For the text-containing cell, return its midpoint in (x, y) coordinate format. 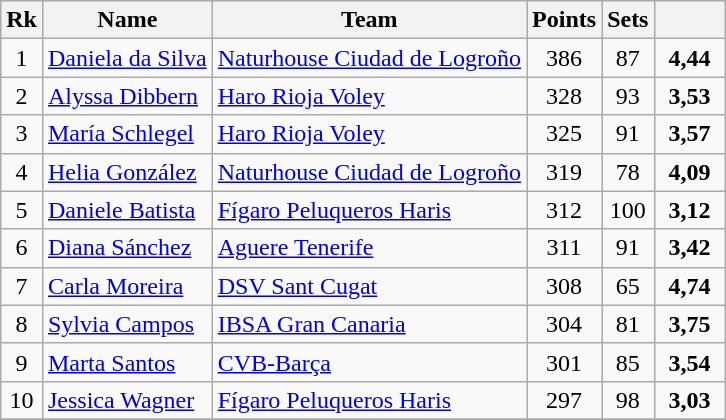
2 (22, 96)
Marta Santos (127, 362)
8 (22, 324)
386 (564, 58)
3,42 (690, 248)
Daniele Batista (127, 210)
328 (564, 96)
IBSA Gran Canaria (369, 324)
81 (628, 324)
3,12 (690, 210)
María Schlegel (127, 134)
Carla Moreira (127, 286)
7 (22, 286)
304 (564, 324)
85 (628, 362)
308 (564, 286)
3,75 (690, 324)
3,03 (690, 400)
Aguere Tenerife (369, 248)
5 (22, 210)
3,53 (690, 96)
Sets (628, 20)
93 (628, 96)
4,44 (690, 58)
Name (127, 20)
311 (564, 248)
312 (564, 210)
Jessica Wagner (127, 400)
3,54 (690, 362)
4,74 (690, 286)
87 (628, 58)
Sylvia Campos (127, 324)
Alyssa Dibbern (127, 96)
3,57 (690, 134)
Helia González (127, 172)
DSV Sant Cugat (369, 286)
301 (564, 362)
6 (22, 248)
100 (628, 210)
319 (564, 172)
Rk (22, 20)
325 (564, 134)
4 (22, 172)
Points (564, 20)
Team (369, 20)
10 (22, 400)
297 (564, 400)
1 (22, 58)
9 (22, 362)
Daniela da Silva (127, 58)
4,09 (690, 172)
78 (628, 172)
98 (628, 400)
Diana Sánchez (127, 248)
3 (22, 134)
CVB-Barça (369, 362)
65 (628, 286)
